Pinpoint the cell where the given text exists, returning its (x, y) midpoint coordinate. 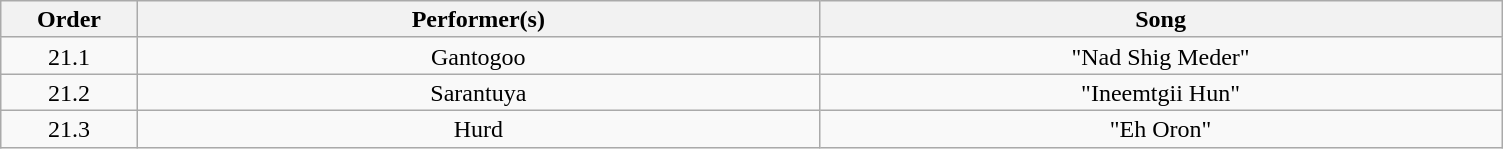
"Eh Oron" (1160, 128)
21.3 (69, 128)
Gantogoo (478, 56)
21.2 (69, 92)
"Ineemtgii Hun" (1160, 92)
21.1 (69, 56)
"Nad Shig Meder" (1160, 56)
Sarantuya (478, 92)
Order (69, 20)
Performer(s) (478, 20)
Hurd (478, 128)
Song (1160, 20)
